Capture the cell that displays the provided text and extract its [X, Y] central coordinate. 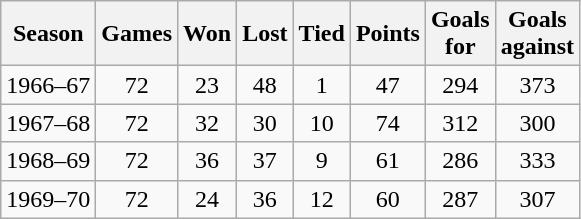
1966–67 [48, 85]
10 [322, 123]
Lost [265, 34]
74 [388, 123]
300 [537, 123]
373 [537, 85]
9 [322, 161]
1968–69 [48, 161]
32 [208, 123]
61 [388, 161]
Points [388, 34]
Goalsfor [460, 34]
294 [460, 85]
12 [322, 199]
37 [265, 161]
Games [137, 34]
312 [460, 123]
1 [322, 85]
287 [460, 199]
30 [265, 123]
Season [48, 34]
48 [265, 85]
23 [208, 85]
60 [388, 199]
Goalsagainst [537, 34]
24 [208, 199]
Tied [322, 34]
1967–68 [48, 123]
47 [388, 85]
1969–70 [48, 199]
286 [460, 161]
307 [537, 199]
333 [537, 161]
Won [208, 34]
